Pinpoint the cell where the given text exists, returning its (X, Y) midpoint coordinate. 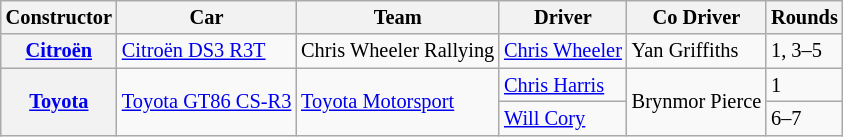
Will Cory (563, 118)
Co Driver (696, 17)
Yan Griffiths (696, 51)
1 (804, 85)
Constructor (59, 17)
Citroën DS3 R3T (206, 51)
Citroën (59, 51)
Chris Wheeler Rallying (398, 51)
6–7 (804, 118)
Car (206, 17)
Brynmor Pierce (696, 102)
Chris Harris (563, 85)
Team (398, 17)
Rounds (804, 17)
Chris Wheeler (563, 51)
Toyota GT86 CS-R3 (206, 102)
1, 3–5 (804, 51)
Toyota (59, 102)
Driver (563, 17)
Toyota Motorsport (398, 102)
